Determine the [X, Y] coordinate at the center of the cell enclosing the given text.  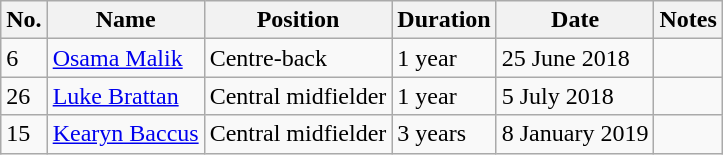
Osama Malik [126, 58]
Position [298, 20]
Date [575, 20]
26 [24, 96]
5 July 2018 [575, 96]
Centre-back [298, 58]
8 January 2019 [575, 134]
15 [24, 134]
6 [24, 58]
25 June 2018 [575, 58]
Luke Brattan [126, 96]
Duration [444, 20]
Name [126, 20]
Notes [688, 20]
No. [24, 20]
Kearyn Baccus [126, 134]
3 years [444, 134]
